Identify which cell holds the provided text, then report its [X, Y] central coordinate. 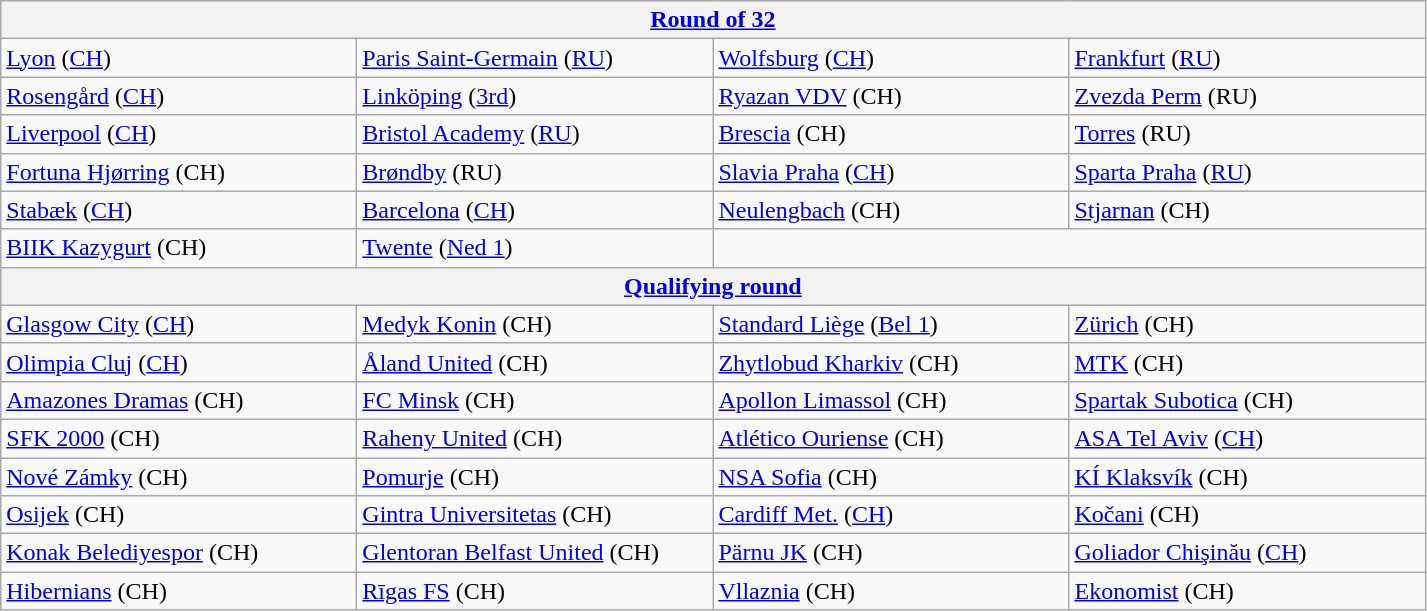
Paris Saint-Germain (RU) [535, 58]
SFK 2000 (CH) [179, 438]
NSA Sofia (CH) [891, 477]
Bristol Academy (RU) [535, 134]
Medyk Konin (CH) [535, 324]
Glentoran Belfast United (CH) [535, 553]
FC Minsk (CH) [535, 400]
Vllaznia (CH) [891, 591]
Linköping (3rd) [535, 96]
Zhytlobud Kharkiv (CH) [891, 362]
Barcelona (CH) [535, 210]
Neulengbach (CH) [891, 210]
Pärnu JK (CH) [891, 553]
Brøndby (RU) [535, 172]
Raheny United (CH) [535, 438]
Goliador Chişinău (CH) [1247, 553]
Torres (RU) [1247, 134]
Nové Zámky (CH) [179, 477]
ASA Tel Aviv (CH) [1247, 438]
Rosengård (CH) [179, 96]
MTK (CH) [1247, 362]
Lyon (CH) [179, 58]
Zvezda Perm (RU) [1247, 96]
Sparta Praha (RU) [1247, 172]
Rīgas FS (CH) [535, 591]
Amazones Dramas (CH) [179, 400]
Olimpia Cluj (CH) [179, 362]
Round of 32 [713, 20]
Zürich (CH) [1247, 324]
Glasgow City (CH) [179, 324]
Wolfsburg (CH) [891, 58]
Cardiff Met. (CH) [891, 515]
BIIK Kazygurt (CH) [179, 248]
Spartak Subotica (CH) [1247, 400]
Brescia (CH) [891, 134]
Hibernians (CH) [179, 591]
Pomurje (CH) [535, 477]
Stabæk (CH) [179, 210]
Frankfurt (RU) [1247, 58]
Stjarnan (CH) [1247, 210]
Åland United (CH) [535, 362]
Osijek (CH) [179, 515]
Twente (Ned 1) [535, 248]
KÍ Klaksvík (CH) [1247, 477]
Konak Belediyespor (CH) [179, 553]
Standard Liège (Bel 1) [891, 324]
Gintra Universitetas (CH) [535, 515]
Fortuna Hjørring (CH) [179, 172]
Apollon Limassol (CH) [891, 400]
Atlético Ouriense (CH) [891, 438]
Slavia Praha (CH) [891, 172]
Ryazan VDV (CH) [891, 96]
Liverpool (CH) [179, 134]
Kočani (CH) [1247, 515]
Qualifying round [713, 286]
Ekonomist (CH) [1247, 591]
